Extract the (x, y) coordinate from the center of the cell holding the provided text.  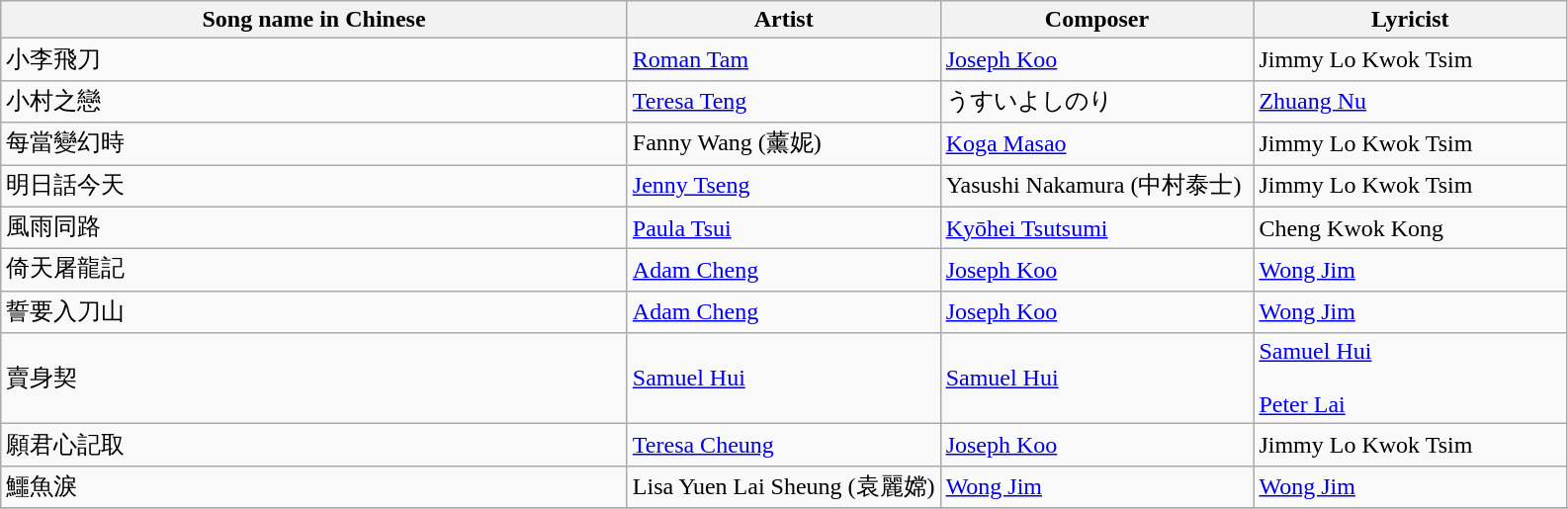
Paula Tsui (783, 227)
うすいよしのり (1097, 101)
風雨同路 (314, 227)
Jenny Tseng (783, 186)
Lyricist (1410, 20)
Fanny Wang (薰妮) (783, 144)
願君心記取 (314, 445)
明日話今天 (314, 186)
Yasushi Nakamura (中村泰士) (1097, 186)
賣身契 (314, 379)
Zhuang Nu (1410, 101)
誓要入刀山 (314, 312)
Song name in Chinese (314, 20)
Koga Masao (1097, 144)
小李飛刀 (314, 59)
Roman Tam (783, 59)
Kyōhei Tsutsumi (1097, 227)
Artist (783, 20)
Teresa Cheung (783, 445)
Lisa Yuen Lai Sheung (袁麗嫦) (783, 486)
鱷魚淚 (314, 486)
每當變幻時 (314, 144)
倚天屠龍記 (314, 271)
Teresa Teng (783, 101)
小村之戀 (314, 101)
Composer (1097, 20)
Cheng Kwok Kong (1410, 227)
Samuel HuiPeter Lai (1410, 379)
